Capture the cell that displays the provided text and extract its [X, Y] central coordinate. 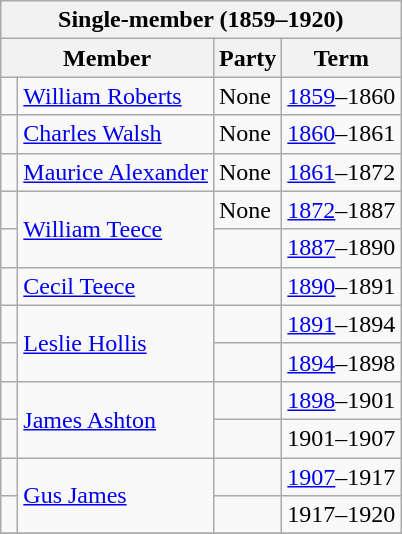
William Roberts [116, 96]
Leslie Hollis [116, 343]
1890–1891 [342, 286]
1907–1917 [342, 477]
William Teece [116, 229]
1901–1907 [342, 438]
1860–1861 [342, 134]
Charles Walsh [116, 134]
1887–1890 [342, 248]
1917–1920 [342, 515]
1872–1887 [342, 210]
James Ashton [116, 419]
1891–1894 [342, 324]
1859–1860 [342, 96]
1861–1872 [342, 172]
Party [247, 58]
Gus James [116, 496]
Term [342, 58]
Member [108, 58]
1898–1901 [342, 400]
Cecil Teece [116, 286]
Maurice Alexander [116, 172]
1894–1898 [342, 362]
Single-member (1859–1920) [201, 20]
